Provide the (x, y) coordinate of the cell's center where the given text is located.  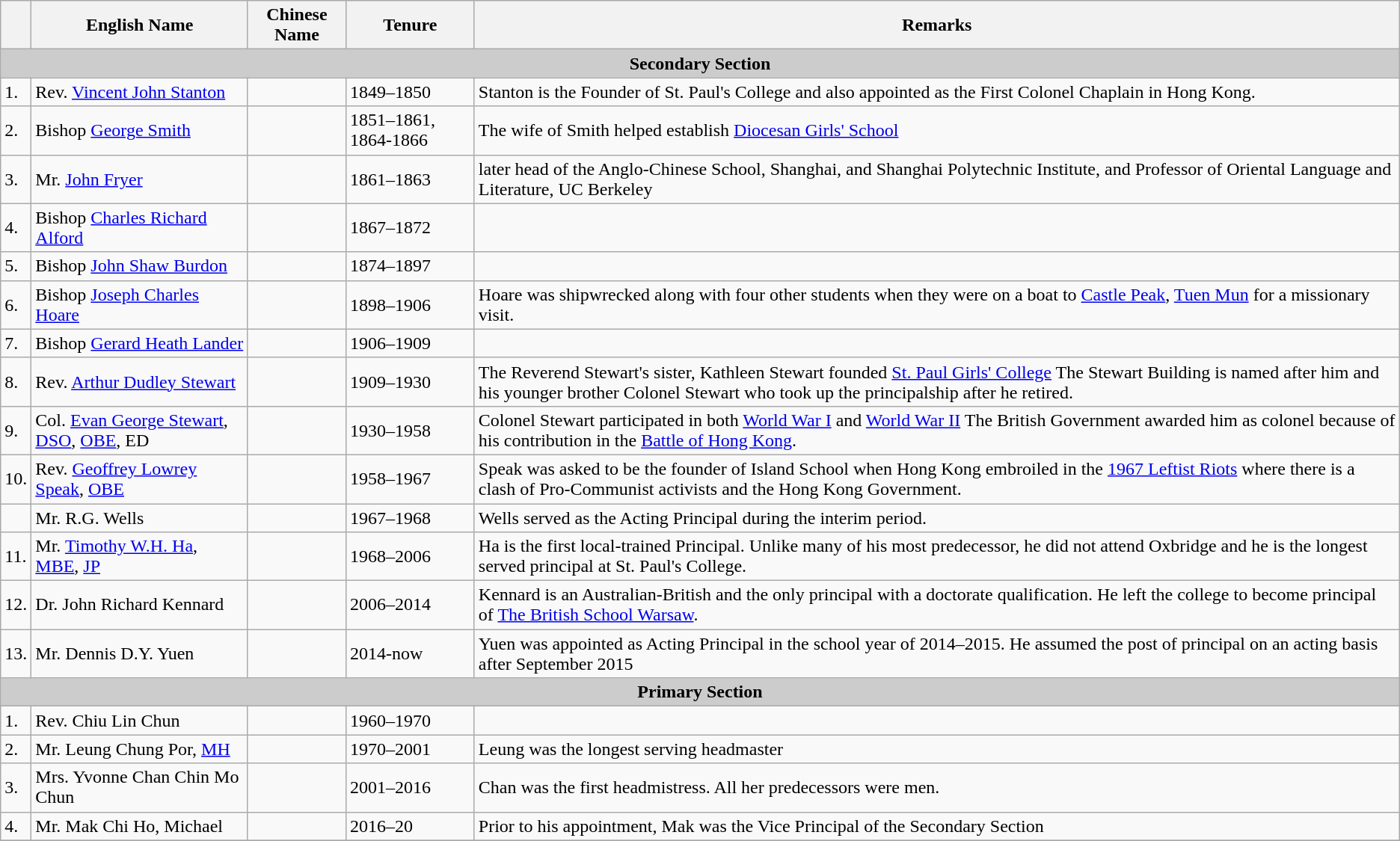
Prior to his appointment, Mak was the Vice Principal of the Secondary Section (936, 826)
12. (16, 606)
Hoare was shipwrecked along with four other students when they were on a boat to Castle Peak, Tuen Mun for a missionary visit. (936, 305)
Rev. Arthur Dudley Stewart (140, 381)
8. (16, 381)
Leung was the longest serving headmaster (936, 749)
Col. Evan George Stewart, DSO, OBE, ED (140, 431)
1970–2001 (410, 749)
6. (16, 305)
9. (16, 431)
Stanton is the Founder of St. Paul's College and also appointed as the First Colonel Chaplain in Hong Kong. (936, 92)
Rev. Vincent John Stanton (140, 92)
Bishop Charles Richard Alford (140, 227)
Remarks (936, 25)
Primary Section (700, 692)
2016–20 (410, 826)
Dr. John Richard Kennard (140, 606)
Mr. John Fryer (140, 179)
Mrs. Yvonne Chan Chin Mo Chun (140, 788)
10. (16, 478)
1958–1967 (410, 478)
later head of the Anglo-Chinese School, Shanghai, and Shanghai Polytechnic Institute, and Professor of Oriental Language and Literature, UC Berkeley (936, 179)
Secondary Section (700, 64)
1909–1930 (410, 381)
1960–1970 (410, 721)
Yuen was appointed as Acting Principal in the school year of 2014–2015. He assumed the post of principal on an acting basis after September 2015 (936, 653)
2001–2016 (410, 788)
1898–1906 (410, 305)
1867–1872 (410, 227)
5. (16, 266)
Rev. Geoffrey Lowrey Speak, OBE (140, 478)
The wife of Smith helped establish Diocesan Girls' School (936, 130)
Mr. Mak Chi Ho, Michael (140, 826)
Wells served as the Acting Principal during the interim period. (936, 518)
Chan was the first headmistress. All her predecessors were men. (936, 788)
1906–1909 (410, 343)
Tenure (410, 25)
Bishop Joseph Charles Hoare (140, 305)
English Name (140, 25)
Chinese Name (296, 25)
Mr. Dennis D.Y. Yuen (140, 653)
Mr. R.G. Wells (140, 518)
1967–1968 (410, 518)
Bishop George Smith (140, 130)
1874–1897 (410, 266)
1968–2006 (410, 556)
Bishop John Shaw Burdon (140, 266)
7. (16, 343)
1849–1850 (410, 92)
2014-now (410, 653)
Rev. Chiu Lin Chun (140, 721)
1930–1958 (410, 431)
11. (16, 556)
1861–1863 (410, 179)
1851–1861, 1864-1866 (410, 130)
13. (16, 653)
Mr. Leung Chung Por, MH (140, 749)
Bishop Gerard Heath Lander (140, 343)
Mr. Timothy W.H. Ha, MBE, JP (140, 556)
2006–2014 (410, 606)
